Return the [X, Y] coordinate for the center point of the cell that contains the specified text.  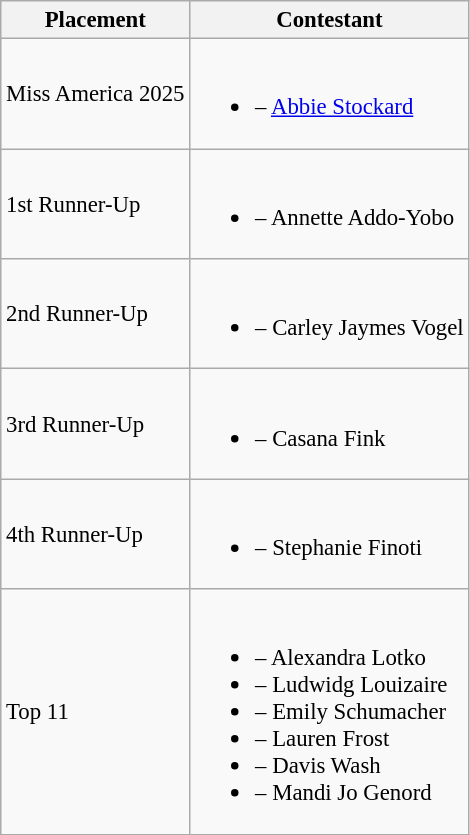
2nd Runner-Up [96, 314]
– Annette Addo-Yobo [330, 204]
Miss America 2025 [96, 94]
Placement [96, 20]
– Stephanie Finoti [330, 534]
1st Runner-Up [96, 204]
– Alexandra Lotko – Ludwidg Louizaire – Emily Schumacher – Lauren Frost – Davis Wash – Mandi Jo Genord [330, 712]
4th Runner-Up [96, 534]
3rd Runner-Up [96, 424]
Top 11 [96, 712]
Contestant [330, 20]
– Abbie Stockard [330, 94]
– Carley Jaymes Vogel [330, 314]
– Casana Fink [330, 424]
